Extract the (X, Y) coordinate from the center of the cell holding the provided text.  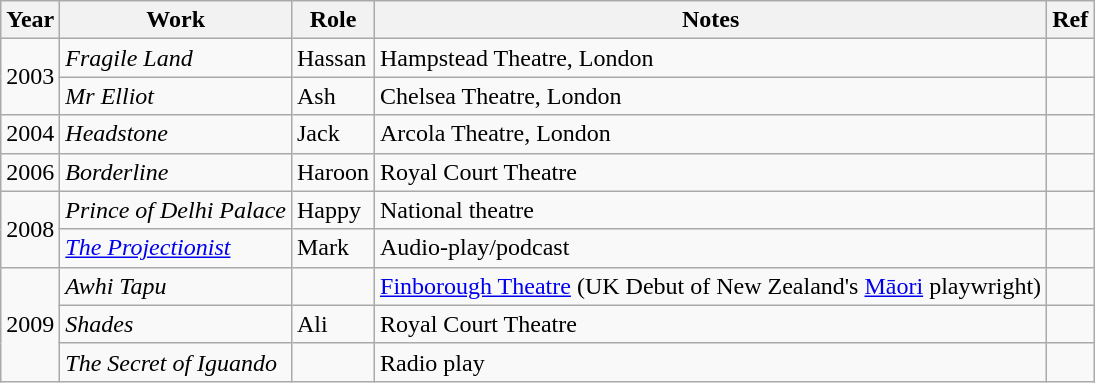
Year (30, 20)
Audio-play/podcast (711, 248)
Prince of Delhi Palace (176, 210)
Ali (332, 324)
2006 (30, 172)
National theatre (711, 210)
Mr Elliot (176, 96)
Mark (332, 248)
Hassan (332, 58)
Shades (176, 324)
Role (332, 20)
Notes (711, 20)
2009 (30, 324)
Awhi Tapu (176, 286)
Chelsea Theatre, London (711, 96)
The Secret of Iguando (176, 362)
Headstone (176, 134)
Radio play (711, 362)
Ash (332, 96)
The Projectionist (176, 248)
Ref (1070, 20)
Arcola Theatre, London (711, 134)
Finborough Theatre (UK Debut of New Zealand's Māori playwright) (711, 286)
Borderline (176, 172)
Hampstead Theatre, London (711, 58)
Haroon (332, 172)
Work (176, 20)
Jack (332, 134)
2008 (30, 229)
Fragile Land (176, 58)
2003 (30, 77)
Happy (332, 210)
2004 (30, 134)
